Capture the cell that displays the provided text and extract its [X, Y] central coordinate. 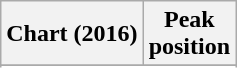
Chart (2016) [72, 34]
Peak position [189, 34]
